Provide the (x, y) coordinate of the cell's center where the given text is located.  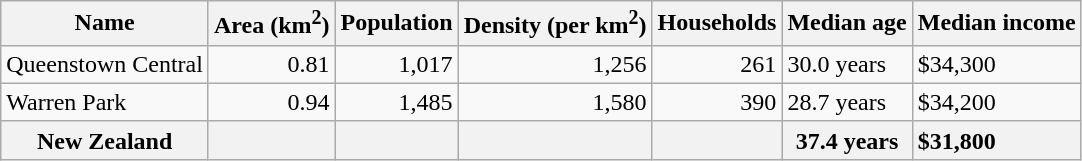
Population (396, 24)
261 (717, 64)
37.4 years (847, 140)
Median age (847, 24)
1,017 (396, 64)
30.0 years (847, 64)
1,256 (555, 64)
Median income (996, 24)
28.7 years (847, 102)
1,485 (396, 102)
$31,800 (996, 140)
$34,200 (996, 102)
Area (km2) (272, 24)
0.94 (272, 102)
Queenstown Central (105, 64)
390 (717, 102)
0.81 (272, 64)
1,580 (555, 102)
Warren Park (105, 102)
Name (105, 24)
Density (per km2) (555, 24)
New Zealand (105, 140)
$34,300 (996, 64)
Households (717, 24)
